Pinpoint the cell where the given text exists, returning its [X, Y] midpoint coordinate. 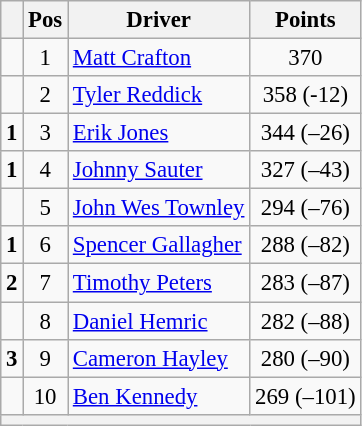
9 [46, 358]
Spencer Gallagher [159, 245]
280 (–90) [306, 358]
370 [306, 58]
288 (–82) [306, 245]
358 (-12) [306, 95]
Ben Kennedy [159, 396]
10 [46, 396]
John Wes Townley [159, 208]
Johnny Sauter [159, 170]
Timothy Peters [159, 283]
Cameron Hayley [159, 358]
344 (–26) [306, 133]
7 [46, 283]
Pos [46, 20]
294 (–76) [306, 208]
Daniel Hemric [159, 321]
269 (–101) [306, 396]
6 [46, 245]
Tyler Reddick [159, 95]
5 [46, 208]
Points [306, 20]
327 (–43) [306, 170]
4 [46, 170]
282 (–88) [306, 321]
8 [46, 321]
Matt Crafton [159, 58]
283 (–87) [306, 283]
Erik Jones [159, 133]
Driver [159, 20]
